Determine the [x, y] coordinate at the center of the cell enclosing the given text.  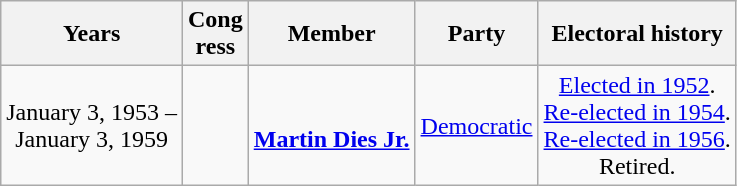
Congress [215, 34]
Elected in 1952.Re-elected in 1954.Re-elected in 1956.Retired. [637, 126]
Martin Dies Jr. [332, 126]
Electoral history [637, 34]
Member [332, 34]
Democratic [476, 126]
Party [476, 34]
Years [92, 34]
January 3, 1953 –January 3, 1959 [92, 126]
